For the text-containing cell, return its midpoint in [X, Y] coordinate format. 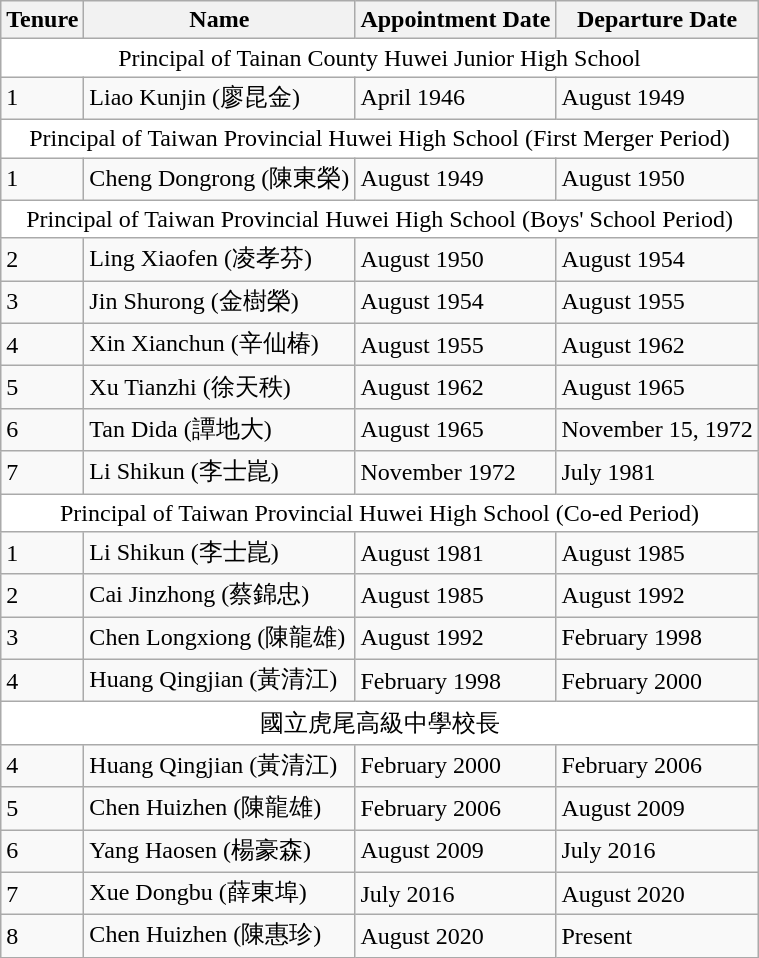
Principal of Taiwan Provincial Huwei High School (Co-ed Period) [380, 513]
Xu Tianzhi (徐天秩) [220, 388]
Xue Dongbu (薛東埠) [220, 894]
Departure Date [657, 20]
April 1946 [456, 98]
Principal of Tainan County Huwei Junior High School [380, 58]
Jin Shurong (金樹榮) [220, 302]
July 1981 [657, 472]
Tan Dida (譚地大) [220, 430]
Ling Xiaofen (凌孝芬) [220, 260]
Present [657, 936]
Cai Jinzhong (蔡錦忠) [220, 596]
Chen Longxiong (陳龍雄) [220, 638]
November 15, 1972 [657, 430]
Principal of Taiwan Provincial Huwei High School (Boys' School Period) [380, 219]
Tenure [42, 20]
8 [42, 936]
Chen Huizhen (陳龍雄) [220, 808]
Appointment Date [456, 20]
Yang Haosen (楊豪森) [220, 852]
國立虎尾高級中學校長 [380, 724]
Chen Huizhen (陳惠珍) [220, 936]
Liao Kunjin (廖昆金) [220, 98]
Cheng Dongrong (陳東榮) [220, 180]
Principal of Taiwan Provincial Huwei High School (First Merger Period) [380, 138]
August 1981 [456, 554]
Xin Xianchun (辛仙椿) [220, 344]
November 1972 [456, 472]
Name [220, 20]
